Output the [x, y] coordinate of the center of the cell containing the given text.  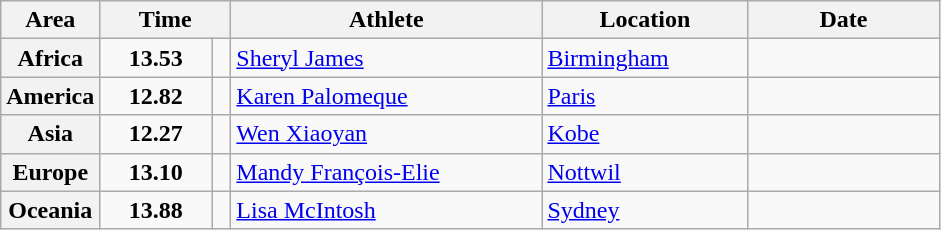
Asia [50, 134]
Karen Palomeque [386, 96]
Lisa McIntosh [386, 210]
Kobe [645, 134]
Mandy François-Elie [386, 172]
Athlete [386, 20]
Paris [645, 96]
13.88 [156, 210]
Area [50, 20]
Time [166, 20]
Location [645, 20]
Oceania [50, 210]
Sheryl James [386, 58]
12.82 [156, 96]
Sydney [645, 210]
Birmingham [645, 58]
Europe [50, 172]
America [50, 96]
Africa [50, 58]
Wen Xiaoyan [386, 134]
13.10 [156, 172]
Nottwil [645, 172]
Date [844, 20]
13.53 [156, 58]
12.27 [156, 134]
